Detect which cell encompasses the target text, then output its (x, y) center coordinate. 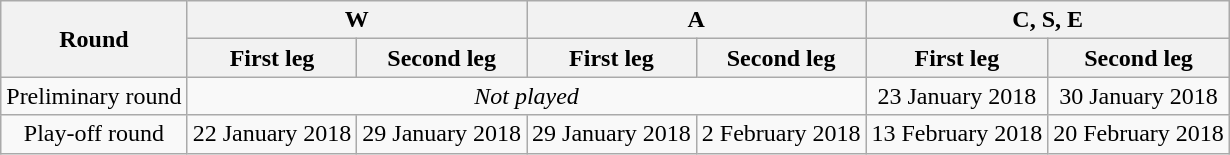
23 January 2018 (957, 96)
Round (94, 39)
2 February 2018 (781, 134)
Not played (526, 96)
20 February 2018 (1139, 134)
A (696, 20)
Play-off round (94, 134)
C, S, E (1048, 20)
Preliminary round (94, 96)
22 January 2018 (272, 134)
W (356, 20)
13 February 2018 (957, 134)
30 January 2018 (1139, 96)
